Extract the (x, y) coordinate from the center of the cell holding the provided text.  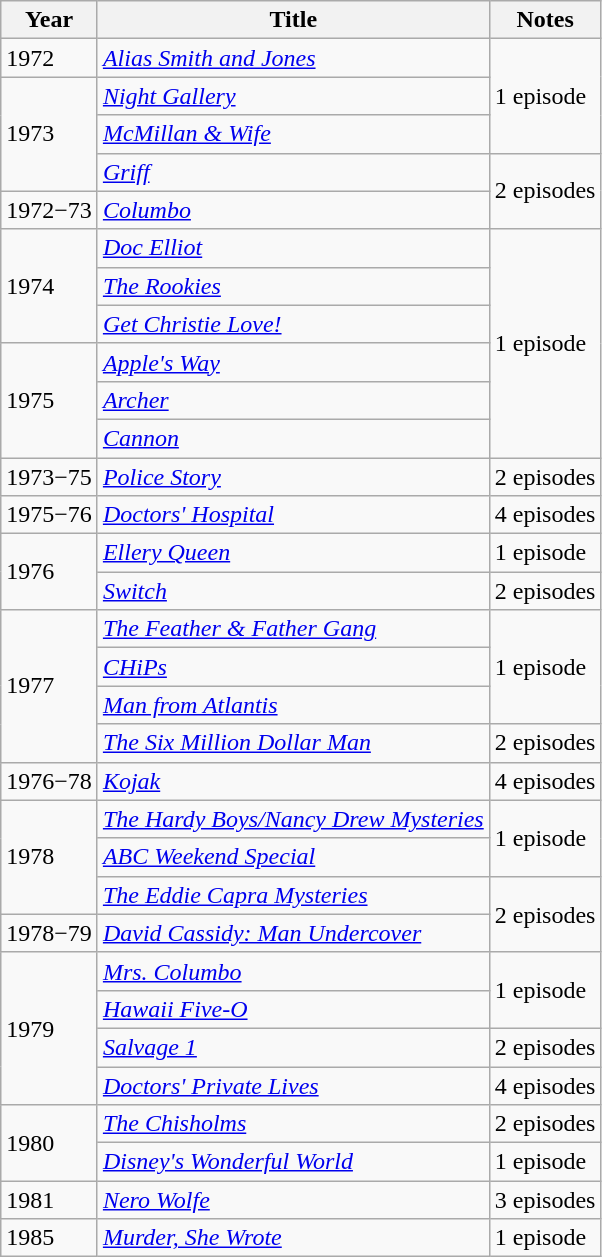
Disney's Wonderful World (293, 1162)
The Eddie Capra Mysteries (293, 895)
Griff (293, 172)
1973−75 (50, 477)
Nero Wolfe (293, 1200)
1974 (50, 286)
ABC Weekend Special (293, 857)
Notes (545, 20)
1975 (50, 400)
1975−76 (50, 515)
1977 (50, 686)
1978−79 (50, 933)
Columbo (293, 210)
Apple's Way (293, 362)
1972−73 (50, 210)
1972 (50, 58)
Salvage 1 (293, 1047)
Doctors' Private Lives (293, 1085)
Alias Smith and Jones (293, 58)
Murder, She Wrote (293, 1238)
Cannon (293, 438)
McMillan & Wife (293, 134)
The Rookies (293, 286)
Man from Atlantis (293, 705)
Switch (293, 591)
Year (50, 20)
David Cassidy: Man Undercover (293, 933)
Police Story (293, 477)
Kojak (293, 781)
Get Christie Love! (293, 324)
The Feather & Father Gang (293, 629)
The Six Million Dollar Man (293, 743)
Doctors' Hospital (293, 515)
Ellery Queen (293, 553)
Archer (293, 400)
1979 (50, 1028)
Hawaii Five-O (293, 1009)
CHiPs (293, 667)
3 episodes (545, 1200)
1978 (50, 857)
1980 (50, 1143)
Doc Elliot (293, 248)
1976 (50, 572)
1985 (50, 1238)
1981 (50, 1200)
Title (293, 20)
Night Gallery (293, 96)
The Chisholms (293, 1124)
1976−78 (50, 781)
The Hardy Boys/Nancy Drew Mysteries (293, 819)
1973 (50, 134)
Mrs. Columbo (293, 971)
